Extract the [x, y] coordinate from the center of the cell holding the provided text.  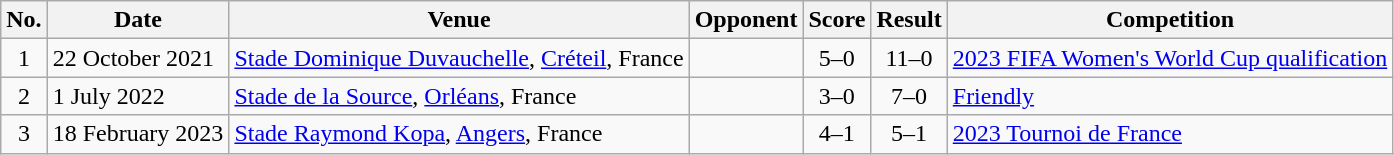
Friendly [1170, 96]
5–0 [837, 58]
1 July 2022 [138, 96]
3–0 [837, 96]
18 February 2023 [138, 134]
2 [24, 96]
22 October 2021 [138, 58]
11–0 [909, 58]
3 [24, 134]
Venue [459, 20]
Score [837, 20]
Opponent [746, 20]
4–1 [837, 134]
5–1 [909, 134]
2023 FIFA Women's World Cup qualification [1170, 58]
Stade de la Source, Orléans, France [459, 96]
7–0 [909, 96]
1 [24, 58]
2023 Tournoi de France [1170, 134]
Stade Dominique Duvauchelle, Créteil, France [459, 58]
Stade Raymond Kopa, Angers, France [459, 134]
No. [24, 20]
Date [138, 20]
Competition [1170, 20]
Result [909, 20]
